Return the [X, Y] coordinate for the center point of the cell that contains the specified text.  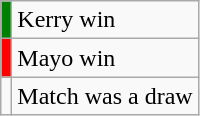
Mayo win [105, 58]
Match was a draw [105, 96]
Kerry win [105, 20]
